Pinpoint the cell where the given text exists, returning its (x, y) midpoint coordinate. 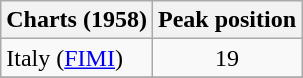
Charts (1958) (77, 20)
Peak position (226, 20)
19 (226, 58)
Italy (FIMI) (77, 58)
